Locate the cell with the specified text and output its [X, Y] center coordinate. 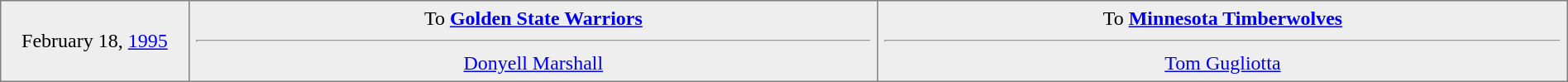
To Golden State WarriorsDonyell Marshall [533, 41]
To Minnesota TimberwolvesTom Gugliotta [1223, 41]
February 18, 1995 [94, 41]
